Detect which cell encompasses the target text, then output its (X, Y) center coordinate. 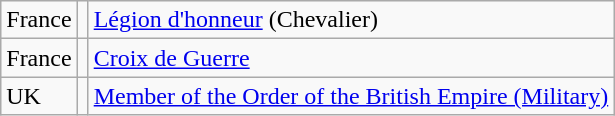
Croix de Guerre (351, 58)
Member of the Order of the British Empire (Military) (351, 96)
Légion d'honneur (Chevalier) (351, 20)
UK (39, 96)
